Capture the cell that displays the provided text and extract its (X, Y) central coordinate. 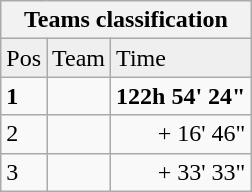
Teams classification (126, 20)
3 (24, 172)
1 (24, 96)
Pos (24, 58)
Team (78, 58)
+ 16' 46" (181, 134)
2 (24, 134)
122h 54' 24" (181, 96)
+ 33' 33" (181, 172)
Time (181, 58)
